Extract the [X, Y] coordinate from the center of the cell holding the provided text.  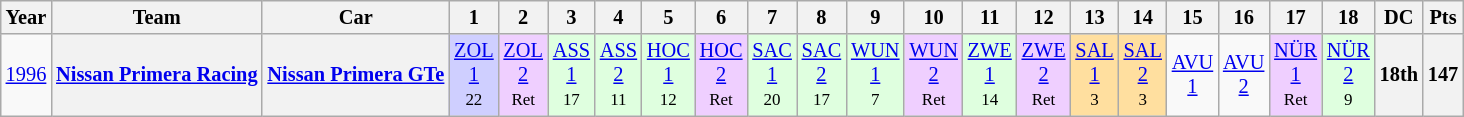
SAL13 [1094, 75]
1996 [26, 75]
SAC217 [822, 75]
SAL23 [1143, 75]
ZOL2Ret [524, 75]
ASS117 [572, 75]
18 [1348, 17]
18th [1399, 75]
6 [722, 17]
ZWE114 [990, 75]
NÜR29 [1348, 75]
Nissan Primera GTe [356, 75]
9 [875, 17]
Car [356, 17]
7 [772, 17]
13 [1094, 17]
SAC120 [772, 75]
Year [26, 17]
ZOL122 [474, 75]
17 [1296, 17]
11 [990, 17]
Pts [1443, 17]
WUN2Ret [933, 75]
HOC2Ret [722, 75]
16 [1244, 17]
ASS211 [618, 75]
AVU1 [1192, 75]
147 [1443, 75]
4 [618, 17]
1 [474, 17]
DC [1399, 17]
NÜR1Ret [1296, 75]
10 [933, 17]
HOC112 [668, 75]
14 [1143, 17]
3 [572, 17]
12 [1044, 17]
WUN17 [875, 75]
2 [524, 17]
8 [822, 17]
Team [156, 17]
ZWE2Ret [1044, 75]
AVU2 [1244, 75]
5 [668, 17]
15 [1192, 17]
Nissan Primera Racing [156, 75]
